Return the (X, Y) coordinate for the center point of the cell that contains the specified text.  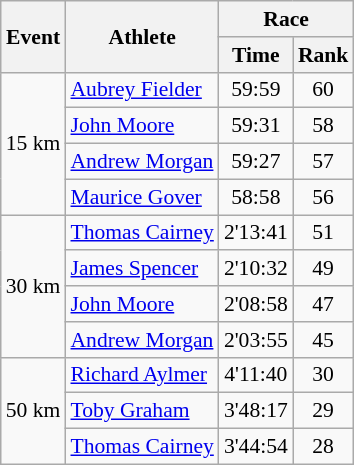
49 (324, 269)
2'08:58 (256, 304)
57 (324, 162)
59:27 (256, 162)
50 km (34, 410)
56 (324, 197)
30 km (34, 286)
Maurice Gover (142, 197)
Time (256, 55)
58:58 (256, 197)
29 (324, 411)
2'03:55 (256, 340)
James Spencer (142, 269)
Richard Aylmer (142, 375)
3'44:54 (256, 447)
Race (286, 19)
58 (324, 126)
45 (324, 340)
15 km (34, 143)
28 (324, 447)
47 (324, 304)
4'11:40 (256, 375)
2'10:32 (256, 269)
59:31 (256, 126)
Rank (324, 55)
30 (324, 375)
Toby Graham (142, 411)
Aubrey Fielder (142, 90)
60 (324, 90)
2'13:41 (256, 233)
59:59 (256, 90)
51 (324, 233)
Event (34, 36)
3'48:17 (256, 411)
Athlete (142, 36)
